Return (x, y) of the center of cell containing provided text 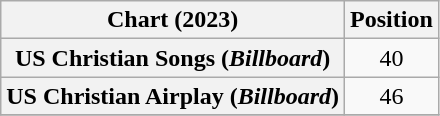
US Christian Airplay (Billboard) (173, 96)
Chart (2023) (173, 20)
40 (392, 58)
US Christian Songs (Billboard) (173, 58)
Position (392, 20)
46 (392, 96)
